Return the (x, y) coordinate for the center point of the cell that contains the specified text.  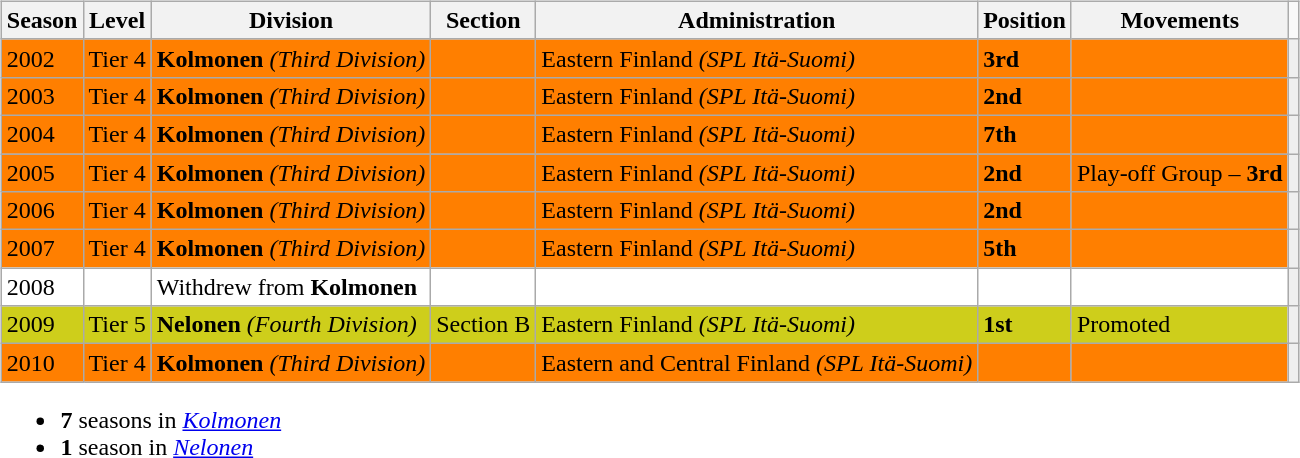
Promoted (1180, 325)
Movements (1180, 20)
5th (1025, 249)
2007 (42, 249)
Division (291, 20)
2010 (42, 363)
2009 (42, 325)
Play-off Group – 3rd (1180, 173)
2008 (42, 287)
Nelonen (Fourth Division) (291, 325)
Section (484, 20)
Withdrew from Kolmonen (291, 287)
7th (1025, 134)
2006 (42, 211)
Season (42, 20)
3rd (1025, 58)
Position (1025, 20)
Eastern and Central Finland (SPL Itä-Suomi) (757, 363)
2002 (42, 58)
2003 (42, 96)
2004 (42, 134)
2005 (42, 173)
Level (117, 20)
Section B (484, 325)
1st (1025, 325)
Administration (757, 20)
Tier 5 (117, 325)
